Capture the cell that displays the provided text and extract its [X, Y] central coordinate. 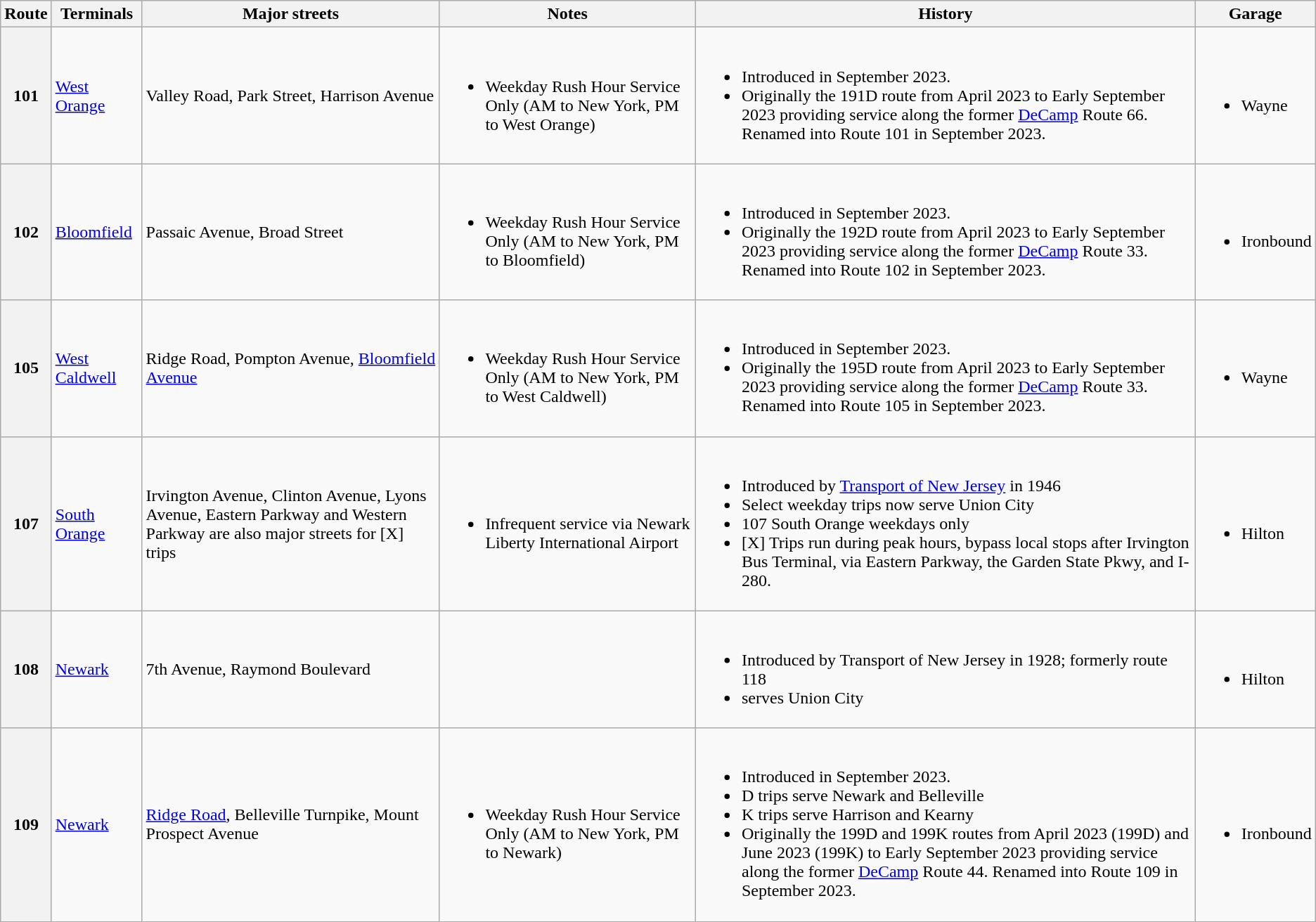
Weekday Rush Hour Service Only (AM to New York, PM to Bloomfield) [568, 232]
History [945, 14]
South Orange [97, 524]
Weekday Rush Hour Service Only (AM to New York, PM to West Caldwell) [568, 368]
Irvington Avenue, Clinton Avenue, Lyons Avenue, Eastern Parkway and Western Parkway are also major streets for [X] trips [291, 524]
Notes [568, 14]
West Orange [97, 96]
Ridge Road, Pompton Avenue, Bloomfield Avenue [291, 368]
Bloomfield [97, 232]
105 [26, 368]
Major streets [291, 14]
West Caldwell [97, 368]
102 [26, 232]
Introduced by Transport of New Jersey in 1928; formerly route 118serves Union City [945, 669]
Passaic Avenue, Broad Street [291, 232]
Weekday Rush Hour Service Only (AM to New York, PM to West Orange) [568, 96]
Terminals [97, 14]
Infrequent service via Newark Liberty International Airport [568, 524]
Garage [1256, 14]
107 [26, 524]
101 [26, 96]
108 [26, 669]
Ridge Road, Belleville Turnpike, Mount Prospect Avenue [291, 825]
Valley Road, Park Street, Harrison Avenue [291, 96]
Weekday Rush Hour Service Only (AM to New York, PM to Newark) [568, 825]
109 [26, 825]
7th Avenue, Raymond Boulevard [291, 669]
Route [26, 14]
